Return [X, Y] of the center of cell containing provided text 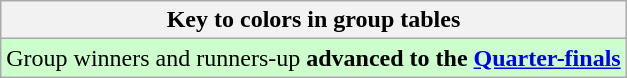
Group winners and runners-up advanced to the Quarter-finals [314, 58]
Key to colors in group tables [314, 20]
